Detect which cell encompasses the target text, then output its [X, Y] center coordinate. 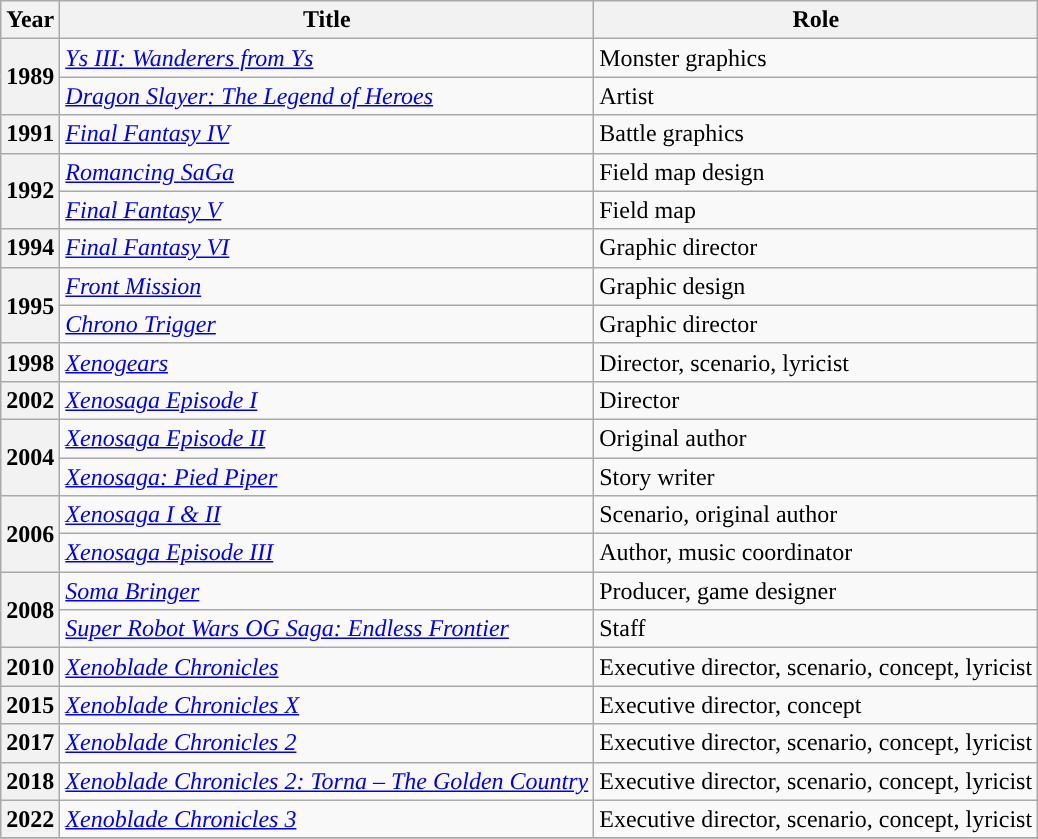
Xenosaga I & II [327, 515]
1994 [30, 248]
Title [327, 20]
1991 [30, 134]
Author, music coordinator [816, 553]
Xenosaga Episode I [327, 400]
Original author [816, 438]
Final Fantasy VI [327, 248]
2022 [30, 819]
2018 [30, 781]
Producer, game designer [816, 591]
Soma Bringer [327, 591]
1995 [30, 305]
1989 [30, 77]
2006 [30, 534]
Story writer [816, 477]
Year [30, 20]
1998 [30, 362]
Xenoblade Chronicles X [327, 705]
Xenoblade Chronicles [327, 667]
Field map [816, 210]
Xenosaga Episode II [327, 438]
Monster graphics [816, 58]
Chrono Trigger [327, 324]
Artist [816, 96]
Xenosaga: Pied Piper [327, 477]
Field map design [816, 172]
Ys III: Wanderers from Ys [327, 58]
Role [816, 20]
Final Fantasy IV [327, 134]
Xenosaga Episode III [327, 553]
2010 [30, 667]
Romancing SaGa [327, 172]
2017 [30, 743]
Director [816, 400]
Xenoblade Chronicles 2: Torna – The Golden Country [327, 781]
Xenogears [327, 362]
Director, scenario, lyricist [816, 362]
2004 [30, 457]
2002 [30, 400]
Xenoblade Chronicles 2 [327, 743]
2015 [30, 705]
Front Mission [327, 286]
Xenoblade Chronicles 3 [327, 819]
Super Robot Wars OG Saga: Endless Frontier [327, 629]
Final Fantasy V [327, 210]
1992 [30, 191]
Battle graphics [816, 134]
Scenario, original author [816, 515]
2008 [30, 610]
Executive director, concept [816, 705]
Graphic design [816, 286]
Staff [816, 629]
Dragon Slayer: The Legend of Heroes [327, 96]
